Determine the [x, y] coordinate at the center of the cell enclosing the given text.  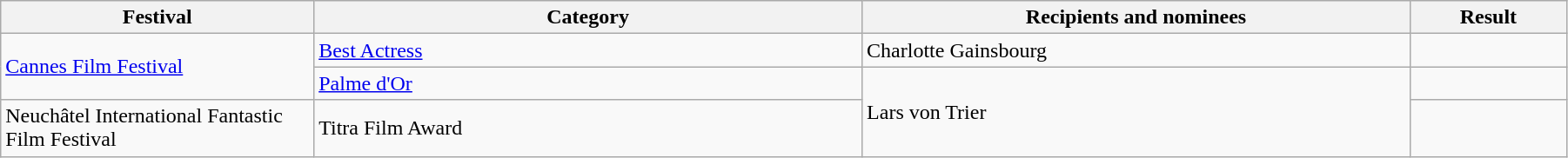
Charlotte Gainsbourg [1136, 50]
Lars von Trier [1136, 111]
Festival [157, 17]
Best Actress [588, 50]
Titra Film Award [588, 128]
Result [1488, 17]
Palme d'Or [588, 83]
Category [588, 17]
Cannes Film Festival [157, 67]
Neuchâtel International Fantastic Film Festival [157, 128]
Recipients and nominees [1136, 17]
